Capture the cell that displays the provided text and extract its (x, y) central coordinate. 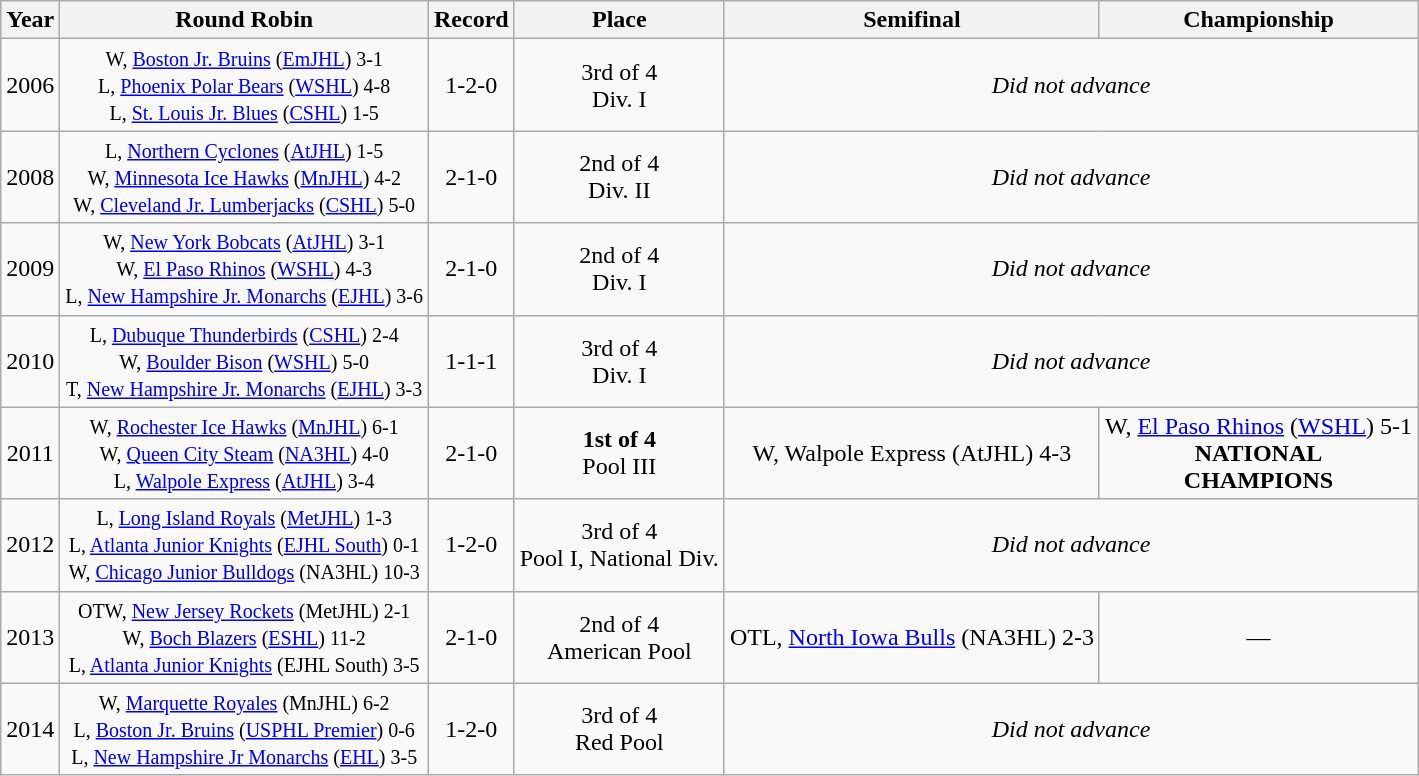
— (1258, 637)
Semifinal (912, 20)
2006 (30, 85)
Year (30, 20)
W, El Paso Rhinos (WSHL) 5-1NATIONAL CHAMPIONS (1258, 453)
3rd of 4Red Pool (619, 729)
2011 (30, 453)
W, Walpole Express (AtJHL) 4-3 (912, 453)
W, New York Bobcats (AtJHL) 3-1W, El Paso Rhinos (WSHL) 4-3L, New Hampshire Jr. Monarchs (EJHL) 3-6 (244, 269)
2nd of 4Div. II (619, 177)
1-1-1 (472, 361)
L, Dubuque Thunderbirds (CSHL) 2-4W, Boulder Bison (WSHL) 5-0T, New Hampshire Jr. Monarchs (EJHL) 3-3 (244, 361)
2014 (30, 729)
3rd of 4Pool I, National Div. (619, 545)
OTW, New Jersey Rockets (MetJHL) 2-1W, Boch Blazers (ESHL) 11-2L, Atlanta Junior Knights (EJHL South) 3-5 (244, 637)
L, Northern Cyclones (AtJHL) 1-5W, Minnesota Ice Hawks (MnJHL) 4-2W, Cleveland Jr. Lumberjacks (CSHL) 5-0 (244, 177)
OTL, North Iowa Bulls (NA3HL) 2-3 (912, 637)
2013 (30, 637)
2010 (30, 361)
2009 (30, 269)
2008 (30, 177)
2nd of 4Div. I (619, 269)
Championship (1258, 20)
W, Marquette Royales (MnJHL) 6-2L, Boston Jr. Bruins (USPHL Premier) 0-6L, New Hampshire Jr Monarchs (EHL) 3-5 (244, 729)
Round Robin (244, 20)
2012 (30, 545)
L, Long Island Royals (MetJHL) 1-3L, Atlanta Junior Knights (EJHL South) 0-1W, Chicago Junior Bulldogs (NA3HL) 10-3 (244, 545)
W, Rochester Ice Hawks (MnJHL) 6-1W, Queen City Steam (NA3HL) 4-0L, Walpole Express (AtJHL) 3-4 (244, 453)
1st of 4Pool III (619, 453)
W, Boston Jr. Bruins (EmJHL) 3-1L, Phoenix Polar Bears (WSHL) 4-8L, St. Louis Jr. Blues (CSHL) 1-5 (244, 85)
Place (619, 20)
2nd of 4American Pool (619, 637)
Record (472, 20)
